Search for the cell housing the specified text and yield its (X, Y) center coordinate. 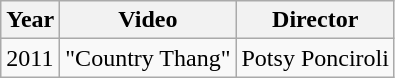
Year (30, 20)
2011 (30, 58)
Video (148, 20)
Director (315, 20)
"Country Thang" (148, 58)
Potsy Ponciroli (315, 58)
